Search for the cell housing the specified text and yield its (x, y) center coordinate. 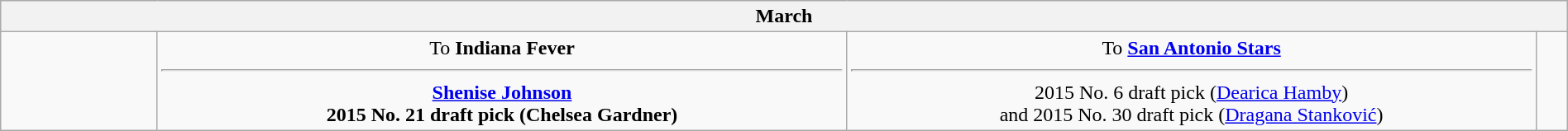
To San Antonio Stars2015 No. 6 draft pick (Dearica Hamby)and 2015 No. 30 draft pick (Dragana Stanković) (1192, 81)
To Indiana FeverShenise Johnson2015 No. 21 draft pick (Chelsea Gardner) (502, 81)
March (784, 16)
